Detect which cell encompasses the target text, then output its [x, y] center coordinate. 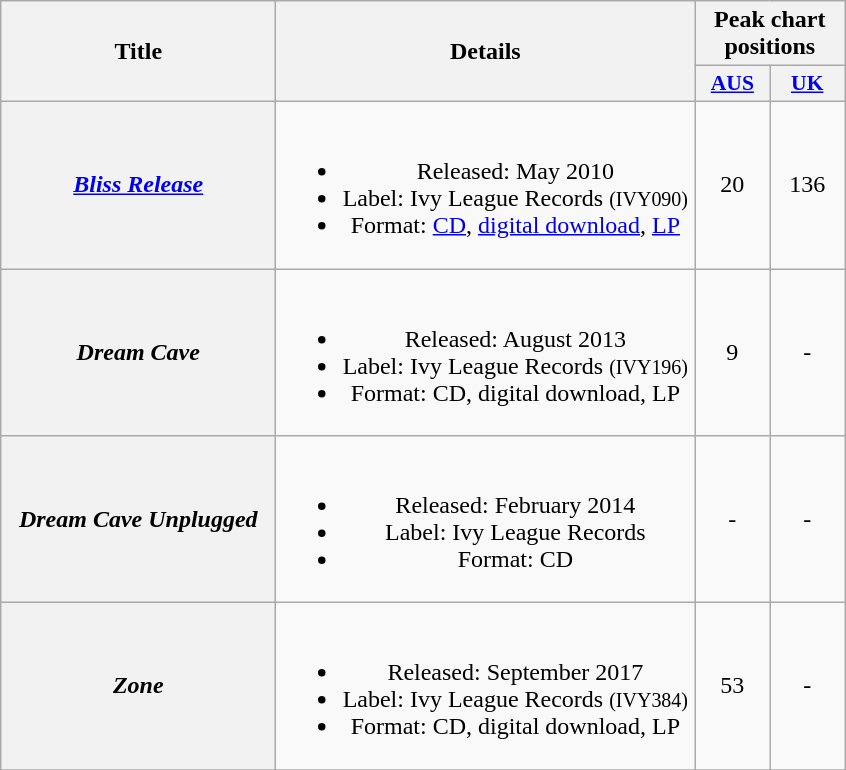
Released: May 2010Label: Ivy League Records (IVY090)Format: CD, digital download, LP [486, 184]
Details [486, 52]
20 [732, 184]
Dream Cave Unplugged [138, 520]
UK [808, 84]
Released: February 2014Label: Ivy League RecordsFormat: CD [486, 520]
Bliss Release [138, 184]
AUS [732, 84]
Released: September 2017Label: Ivy League Records (IVY384)Format: CD, digital download, LP [486, 686]
Dream Cave [138, 352]
53 [732, 686]
136 [808, 184]
Title [138, 52]
Zone [138, 686]
Peak chart positions [770, 34]
9 [732, 352]
Released: August 2013Label: Ivy League Records (IVY196)Format: CD, digital download, LP [486, 352]
